Output the [x, y] coordinate of the center of the cell containing the given text.  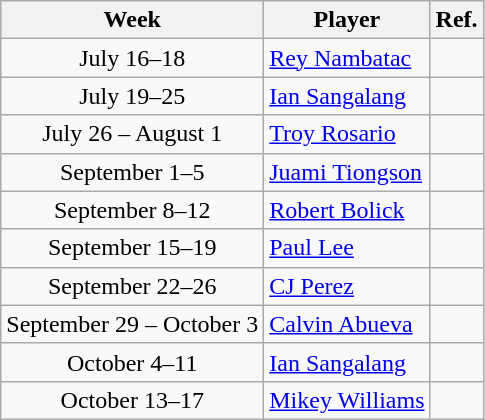
Troy Rosario [347, 134]
October 13–17 [132, 400]
July 16–18 [132, 58]
September 15–19 [132, 248]
Robert Bolick [347, 210]
Rey Nambatac [347, 58]
September 1–5 [132, 172]
October 4–11 [132, 362]
July 26 – August 1 [132, 134]
Juami Tiongson [347, 172]
Ref. [456, 20]
Week [132, 20]
Player [347, 20]
Calvin Abueva [347, 324]
Mikey Williams [347, 400]
September 8–12 [132, 210]
July 19–25 [132, 96]
September 29 – October 3 [132, 324]
CJ Perez [347, 286]
September 22–26 [132, 286]
Paul Lee [347, 248]
